Provide the (x, y) coordinate of the cell's center where the given text is located.  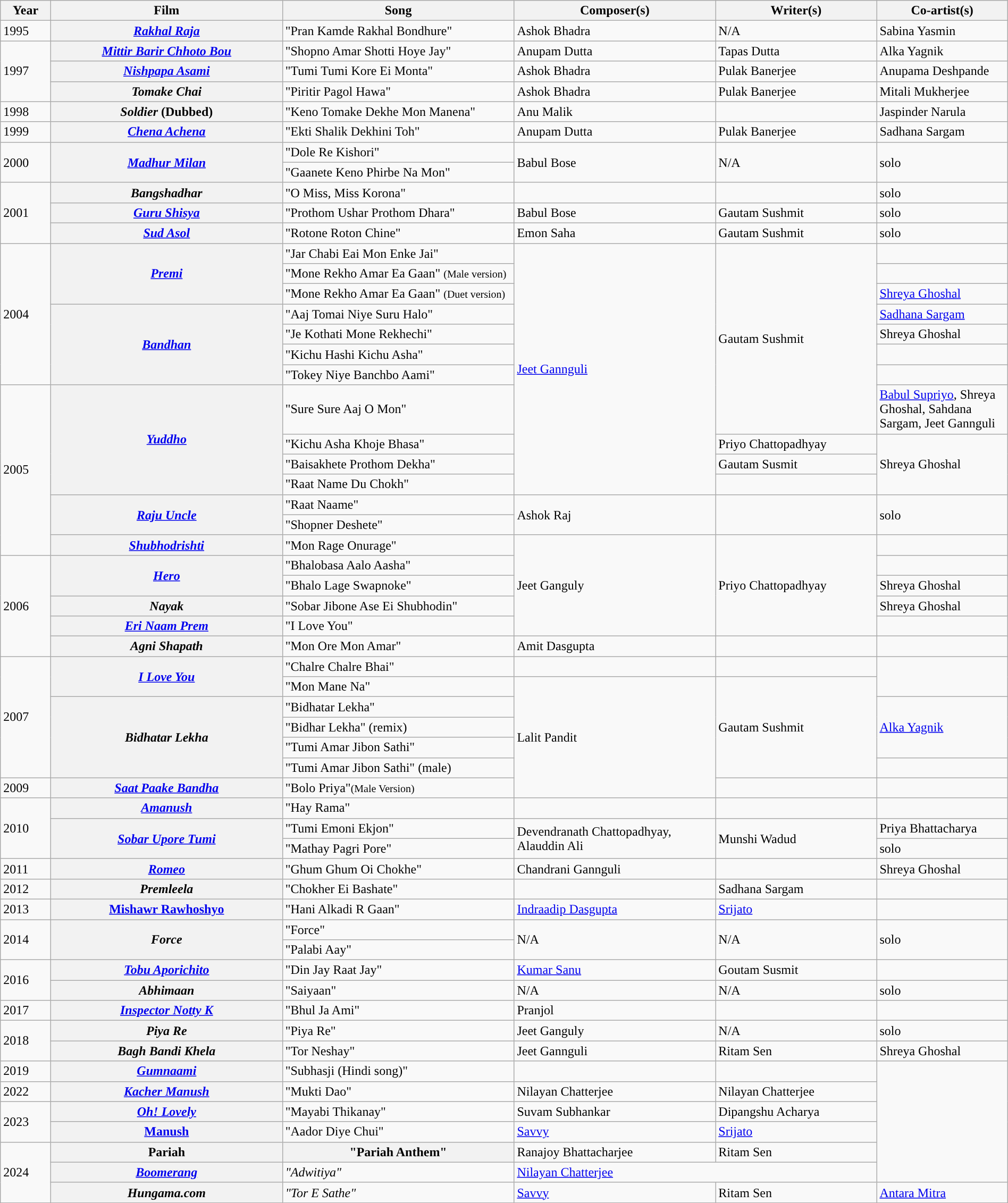
Babul Supriyo, Shreya Ghoshal, Sahdana Sargam, Jeet Gannguli (942, 409)
Manush (166, 1132)
2001 (26, 213)
"Pran Kamde Rakhal Bondhure" (398, 31)
"Shopno Amar Shotti Hoye Jay" (398, 51)
Emon Saha (615, 233)
"Mukti Dao" (398, 1091)
"Bhul Ja Ami" (398, 1011)
Co-artist(s) (942, 11)
1995 (26, 31)
Tapas Dutta (796, 51)
Anupama Deshpande (942, 71)
"Dole Re Kishori" (398, 152)
"Chokher Ei Bashate" (398, 889)
Year (26, 11)
"Bidhatar Lekha" (398, 707)
"O Miss, Miss Korona" (398, 192)
Song (398, 11)
Soldier (Dubbed) (166, 112)
Jaspinder Narula (942, 112)
"Piya Re" (398, 1031)
"Ekti Shalik Dekhini Toh" (398, 132)
Saat Paake Bandha (166, 788)
"Aaj Tomai Niye Suru Halo" (398, 314)
Chena Achena (166, 132)
Goutam Susmit (796, 970)
Ranajoy Bhattacharjee (615, 1152)
Romeo (166, 869)
Bagh Bandi Khela (166, 1051)
2019 (26, 1071)
"Mathay Pagri Pore" (398, 848)
Film (166, 11)
"Saiyaan" (398, 990)
Agni Shapath (166, 646)
1997 (26, 71)
1999 (26, 132)
"Sure Sure Aaj O Mon" (398, 409)
"Mon Rage Onurage" (398, 545)
2023 (26, 1122)
Ashok Raj (615, 515)
"Kichu Hashi Kichu Asha" (398, 355)
"Bhalobasa Aalo Aasha" (398, 565)
Bangshadhar (166, 192)
2004 (26, 314)
Lalit Pandit (615, 737)
Yuddho (166, 440)
2000 (26, 162)
"Raat Name Du Chokh" (398, 484)
"Adwitiya" (398, 1172)
Writer(s) (796, 11)
Pariah (166, 1152)
Oh! Lovely (166, 1112)
Boomerang (166, 1172)
"Keno Tomake Dekhe Mon Manena" (398, 112)
2007 (26, 717)
Gautam Susmit (796, 464)
Devendranath Chattopadhyay, Alauddin Ali (615, 838)
"Mone Rekho Amar Ea Gaan" (Duet version) (398, 294)
"Force" (398, 930)
Shubhodrishti (166, 545)
"Bolo Priya"(Male Version) (398, 788)
Premleela (166, 889)
"Gaanete Keno Phirbe Na Mon" (398, 172)
Premi (166, 274)
Sabina Yasmin (942, 31)
2024 (26, 1172)
Gumnaami (166, 1071)
Mittir Barir Chhoto Bou (166, 51)
Amanush (166, 808)
"Pariah Anthem" (398, 1152)
"Chalre Chalre Bhai" (398, 667)
Chandrani Gannguli (615, 869)
Madhur Milan (166, 162)
Raju Uncle (166, 515)
"Mayabi Thikanay" (398, 1112)
"Tumi Tumi Kore Ei Monta" (398, 71)
"Tor Neshay" (398, 1051)
Bidhatar Lekha (166, 737)
Munshi Wadud (796, 838)
Composer(s) (615, 11)
Nishpapa Asami (166, 71)
"Hani Alkadi R Gaan" (398, 909)
Anu Malik (615, 112)
2018 (26, 1041)
"Tor E Sathe" (398, 1192)
"Jar Chabi Eai Mon Enke Jai" (398, 254)
"Kichu Asha Khoje Bhasa" (398, 444)
"Hay Rama" (398, 808)
Bandhan (166, 344)
Suvam Subhankar (615, 1112)
"Mone Rekho Amar Ea Gaan" (Male version) (398, 274)
Mitali Mukherjee (942, 91)
I Love You (166, 677)
2011 (26, 869)
Tomake Chai (166, 91)
Tobu Aporichito (166, 970)
"Ghum Ghum Oi Chokhe" (398, 869)
"I Love You" (398, 626)
"Tokey Niye Banchbo Aami" (398, 375)
Inspector Notty K (166, 1011)
Piya Re (166, 1031)
2010 (26, 828)
Nayak (166, 605)
Dipangshu Acharya (796, 1112)
2022 (26, 1091)
Hero (166, 575)
Sobar Upore Tumi (166, 838)
Amit Dasgupta (615, 646)
"Bhalo Lage Swapnoke" (398, 585)
Rakhal Raja (166, 31)
"Mon Mane Na" (398, 687)
"Palabi Aay" (398, 950)
2006 (26, 605)
"Din Jay Raat Jay" (398, 970)
2009 (26, 788)
Kumar Sanu (615, 970)
Mishawr Rawhoshyo (166, 909)
2013 (26, 909)
"Raat Naame" (398, 504)
2005 (26, 470)
"Mon Ore Mon Amar" (398, 646)
Priya Bhattacharya (942, 828)
"Shopner Deshete" (398, 525)
2017 (26, 1011)
"Piritir Pagol Hawa" (398, 91)
Indraadip Dasgupta (615, 909)
1998 (26, 112)
2012 (26, 889)
Eri Naam Prem (166, 626)
Sud Asol (166, 233)
Abhimaan (166, 990)
Antara Mitra (942, 1192)
2016 (26, 980)
2014 (26, 940)
"Aador Diye Chui" (398, 1132)
"Baisakhete Prothom Dekha" (398, 464)
"Bidhar Lekha" (remix) (398, 727)
Kacher Manush (166, 1091)
"Rotone Roton Chine" (398, 233)
Force (166, 940)
"Subhasji (Hindi song)" (398, 1071)
"Prothom Ushar Prothom Dhara" (398, 213)
Hungama.com (166, 1192)
"Tumi Emoni Ekjon" (398, 828)
Guru Shisya (166, 213)
"Je Kothati Mone Rekhechi" (398, 334)
"Tumi Amar Jibon Sathi" (male) (398, 768)
"Sobar Jibone Ase Ei Shubhodin" (398, 605)
Pranjol (615, 1011)
"Tumi Amar Jibon Sathi" (398, 747)
